Find where the given text appears and provide that cell's center as (X, Y) coordinate. 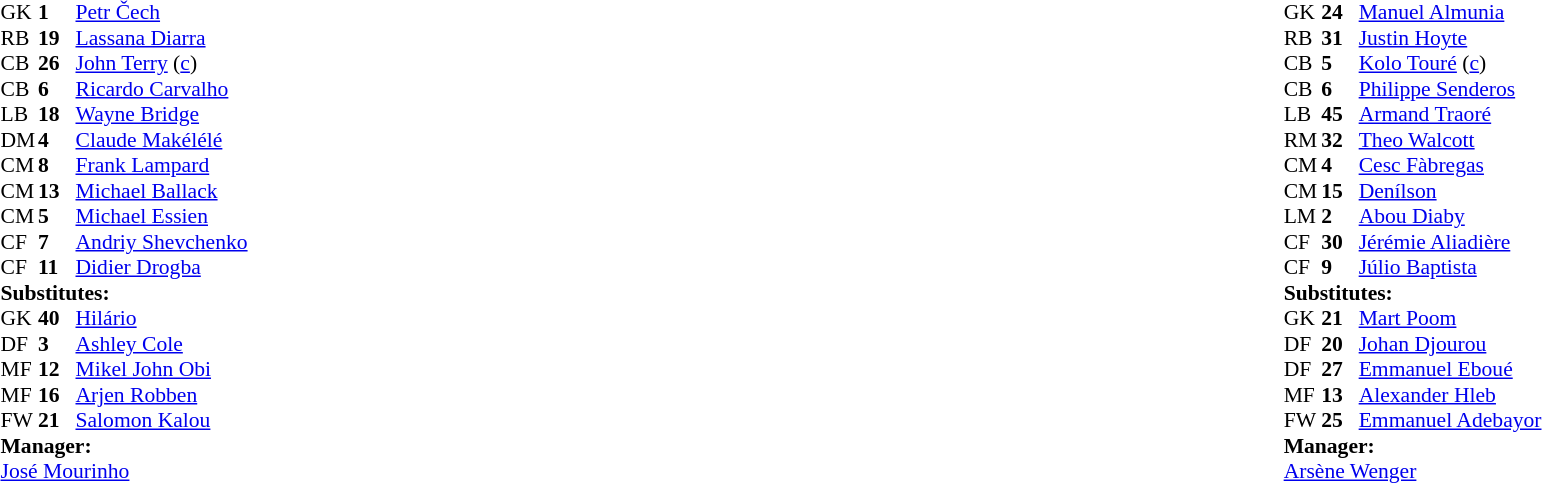
20 (1340, 344)
John Terry (c) (162, 63)
1 (57, 13)
DM (19, 140)
7 (57, 242)
Lassana Diarra (162, 38)
45 (1340, 115)
25 (1340, 421)
Andriy Shevchenko (162, 242)
27 (1340, 369)
Didier Drogba (162, 267)
Arjen Robben (162, 395)
Michael Ballack (162, 191)
19 (57, 38)
40 (57, 319)
26 (57, 63)
Mikel John Obi (162, 369)
11 (57, 267)
LM (1303, 217)
Frank Lampard (162, 165)
9 (1340, 267)
Hilário (162, 319)
3 (57, 344)
Ashley Cole (162, 344)
31 (1340, 38)
Wayne Bridge (162, 115)
Ricardo Carvalho (162, 89)
32 (1340, 140)
Claude Makélélé (162, 140)
Manager: (124, 446)
RM (1303, 140)
Salomon Kalou (162, 421)
24 (1340, 13)
30 (1340, 242)
Substitutes: (124, 293)
8 (57, 165)
18 (57, 115)
Petr Čech (162, 13)
Michael Essien (162, 217)
12 (57, 369)
15 (1340, 191)
16 (57, 395)
2 (1340, 217)
